Locate the cell with the specified text and output its (X, Y) center coordinate. 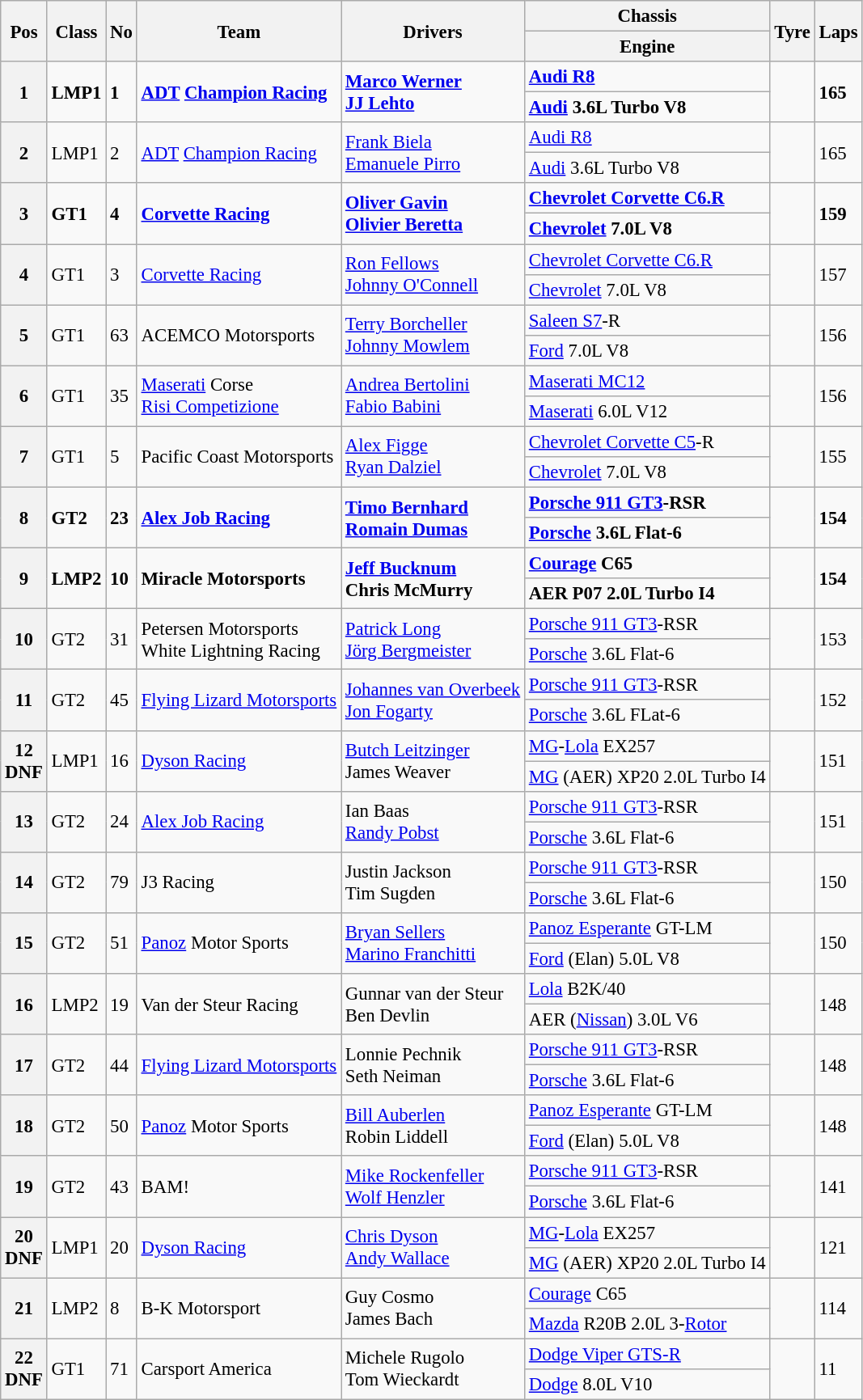
63 (121, 335)
21 (24, 1309)
141 (838, 1187)
Terry Borcheller Johnny Mowlem (434, 335)
Maserati Corse Risi Competizione (239, 396)
43 (121, 1187)
45 (121, 700)
Alex Figge Ryan Dalziel (434, 456)
Pacific Coast Motorsports (239, 456)
9 (24, 579)
Michele Rugolo Tom Wieckardt (434, 1368)
Laps (838, 31)
Carsport America (239, 1368)
Drivers (434, 31)
Tyre (793, 31)
Ford 7.0L V8 (647, 350)
Maserati MC12 (647, 381)
Pos (24, 31)
157 (838, 275)
Justin Jackson Tim Sugden (434, 883)
24 (121, 822)
Chris Dyson Andy Wallace (434, 1247)
13 (24, 822)
155 (838, 456)
Frank Biela Emanuele Pirro (434, 152)
14 (24, 883)
Lola B2K/40 (647, 989)
Guy Cosmo James Bach (434, 1309)
6 (24, 396)
J3 Racing (239, 883)
Class (76, 31)
Saleen S7-R (647, 320)
22DNF (24, 1368)
Timo Bernhard Romain Dumas (434, 518)
Butch Leitzinger James Weaver (434, 760)
Team (239, 31)
Porsche 3.6L FLat-6 (647, 716)
18 (24, 1126)
Dodge 8.0L V10 (647, 1385)
Mazda R20B 2.0L 3-Rotor (647, 1323)
B-K Motorsport (239, 1309)
114 (838, 1309)
Dodge Viper GTS-R (647, 1354)
Oliver Gavin Olivier Beretta (434, 214)
Bryan Sellers Marino Franchitti (434, 943)
Lonnie Pechnik Seth Neiman (434, 1064)
79 (121, 883)
Chevrolet Corvette C5-R (647, 442)
AER P07 2.0L Turbo I4 (647, 594)
Gunnar van der Steur Ben Devlin (434, 1005)
159 (838, 214)
Patrick Long Jörg Bergmeister (434, 639)
ACEMCO Motorsports (239, 335)
No (121, 31)
153 (838, 639)
50 (121, 1126)
20 (121, 1247)
Marco Werner JJ Lehto (434, 92)
121 (838, 1247)
Johannes van Overbeek Jon Fogarty (434, 700)
Engine (647, 47)
Petersen Motorsports White Lightning Racing (239, 639)
44 (121, 1064)
AER (Nissan) 3.0L V6 (647, 1020)
Ian Baas Randy Pobst (434, 822)
15 (24, 943)
Jeff Bucknum Chris McMurry (434, 579)
Van der Steur Racing (239, 1005)
23 (121, 518)
35 (121, 396)
12DNF (24, 760)
Bill Auberlen Robin Liddell (434, 1126)
Chassis (647, 16)
31 (121, 639)
Maserati 6.0L V12 (647, 412)
Andrea Bertolini Fabio Babini (434, 396)
71 (121, 1368)
Ron Fellows Johnny O'Connell (434, 275)
7 (24, 456)
51 (121, 943)
152 (838, 700)
Miracle Motorsports (239, 579)
20DNF (24, 1247)
17 (24, 1064)
Mike Rockenfeller Wolf Henzler (434, 1187)
BAM! (239, 1187)
